Provide the [X, Y] coordinate of the cell's center where the given text is located.  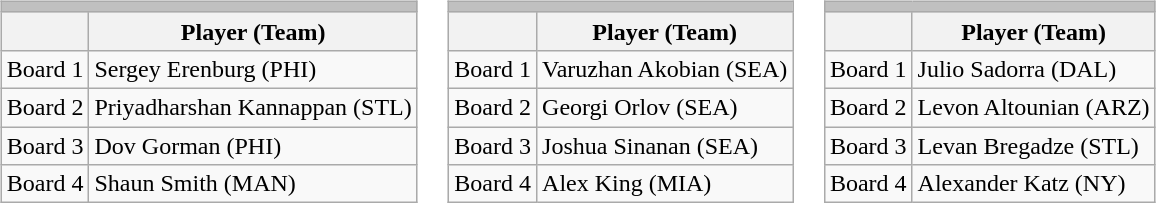
Shaun Smith (MAN) [253, 184]
Levon Altounian (ARZ) [1034, 107]
Julio Sadorra (DAL) [1034, 69]
Sergey Erenburg (PHI) [253, 69]
Levan Bregadze (STL) [1034, 145]
Varuzhan Akobian (SEA) [665, 69]
Alex King (MIA) [665, 184]
Dov Gorman (PHI) [253, 145]
Georgi Orlov (SEA) [665, 107]
Joshua Sinanan (SEA) [665, 145]
Priyadharshan Kannappan (STL) [253, 107]
Alexander Katz (NY) [1034, 184]
